Return the [X, Y] coordinate for the center point of the cell that contains the specified text.  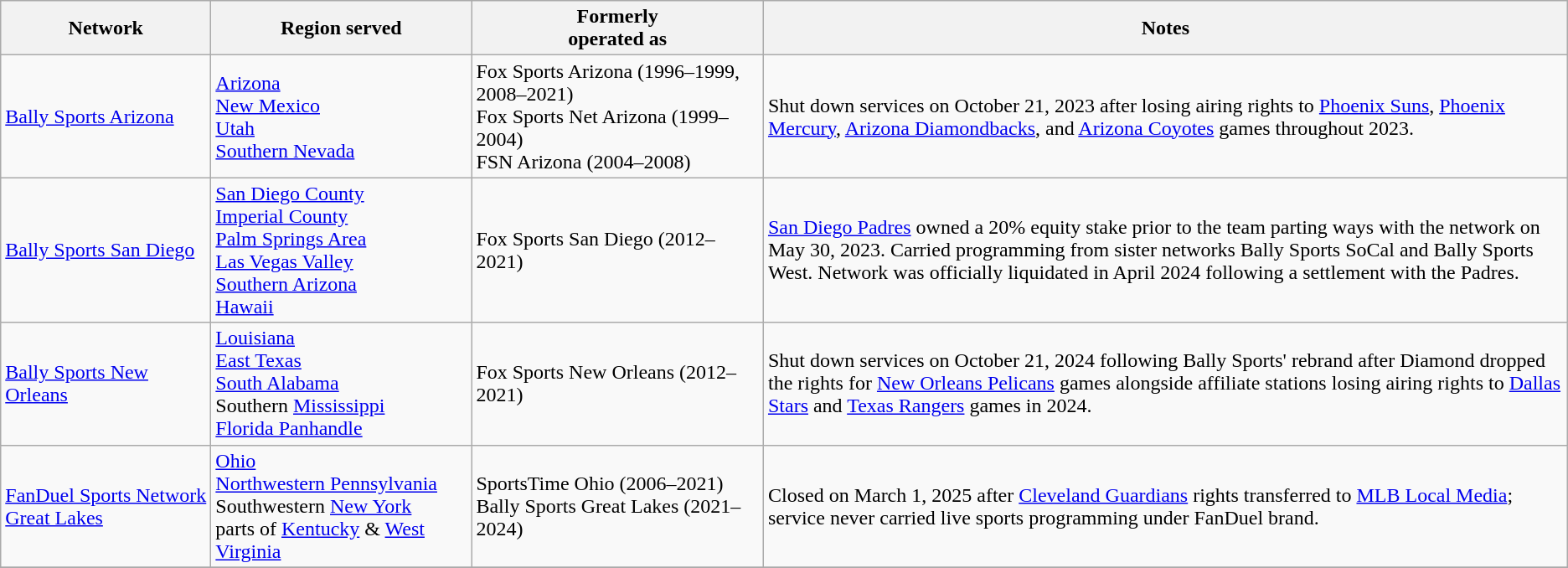
San Diego CountyImperial CountyPalm Springs AreaLas Vegas ValleySouthern ArizonaHawaii [342, 250]
Network [106, 28]
Notes [1165, 28]
ArizonaNew MexicoUtahSouthern Nevada [342, 116]
Bally Sports New Orleans [106, 384]
Fox Sports San Diego (2012–2021) [618, 250]
Bally Sports San Diego [106, 250]
Bally Sports Arizona [106, 116]
Fox Sports Arizona (1996–1999, 2008–2021)Fox Sports Net Arizona (1999–2004)FSN Arizona (2004–2008) [618, 116]
OhioNorthwestern PennsylvaniaSouthwestern New Yorkparts of Kentucky & West Virginia [342, 506]
Region served [342, 28]
Formerlyoperated as [618, 28]
LouisianaEast TexasSouth AlabamaSouthern MississippiFlorida Panhandle [342, 384]
Fox Sports New Orleans (2012–2021) [618, 384]
FanDuel Sports Network Great Lakes [106, 506]
SportsTime Ohio (2006–2021)Bally Sports Great Lakes (2021–2024) [618, 506]
